Detect which cell encompasses the target text, then output its [X, Y] center coordinate. 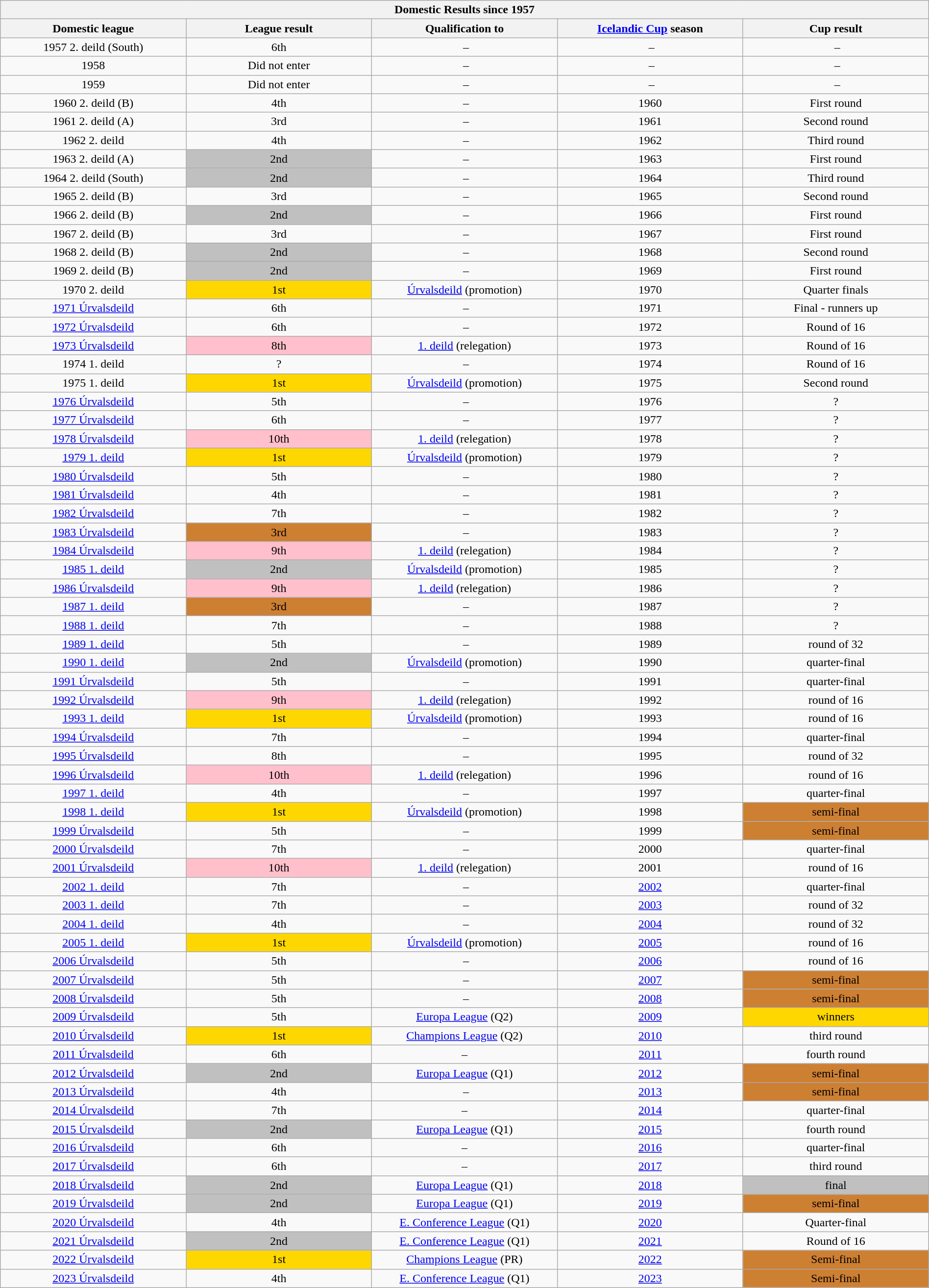
2005 [650, 942]
1992 [650, 700]
1964 2. deild (South) [93, 177]
1998 [650, 812]
1967 2. deild (B) [93, 234]
1973 [650, 346]
2005 1. deild [93, 942]
1968 [650, 252]
1966 [650, 215]
2014 [650, 1110]
2015 Úrvalsdeild [93, 1129]
1991 Úrvalsdeild [93, 681]
1960 2. deild (B) [93, 103]
1971 [650, 308]
1992 Úrvalsdeild [93, 700]
2017 Úrvalsdeild [93, 1166]
League result [279, 28]
1958 [93, 66]
1986 [650, 588]
1959 [93, 84]
2021 Úrvalsdeild [93, 1241]
2007 Úrvalsdeild [93, 980]
2022 [650, 1260]
final [836, 1185]
1987 [650, 607]
2006 Úrvalsdeild [93, 961]
2002 1. deild [93, 887]
2013 [650, 1091]
1980 Úrvalsdeild [93, 476]
1982 Úrvalsdeild [93, 513]
2019 [650, 1204]
2003 1. deild [93, 905]
1972 Úrvalsdeild [93, 327]
Quarter-final [836, 1222]
1984 [650, 551]
2009 [650, 1017]
1981 [650, 495]
2015 [650, 1129]
1976 Úrvalsdeild [93, 401]
Icelandic Cup season [650, 28]
1988 1. deild [93, 625]
2019 Úrvalsdeild [93, 1204]
1999 [650, 831]
1971 Úrvalsdeild [93, 308]
1993 [650, 718]
1963 2. deild (A) [93, 159]
1987 1. deild [93, 607]
1979 1. deild [93, 457]
2006 [650, 961]
1985 1. deild [93, 570]
1957 2. deild (South) [93, 47]
1965 2. deild (B) [93, 196]
2009 Úrvalsdeild [93, 1017]
Champions League (PR) [464, 1260]
1995 Úrvalsdeild [93, 756]
1963 [650, 159]
2007 [650, 980]
1969 [650, 271]
2008 [650, 998]
2023 [650, 1278]
1995 [650, 756]
2014 Úrvalsdeild [93, 1110]
2018 Úrvalsdeild [93, 1185]
1975 1. deild [93, 383]
1980 [650, 476]
1961 2. deild (A) [93, 122]
1985 [650, 570]
2010 [650, 1036]
2001 [650, 868]
winners [836, 1017]
2000 Úrvalsdeild [93, 849]
1994 [650, 737]
1990 1. deild [93, 663]
1974 [650, 364]
Domestic league [93, 28]
2013 Úrvalsdeild [93, 1091]
1982 [650, 513]
1996 Úrvalsdeild [93, 774]
1988 [650, 625]
1973 Úrvalsdeild [93, 346]
2020 [650, 1222]
1996 [650, 774]
2004 1. deild [93, 924]
2001 Úrvalsdeild [93, 868]
2016 Úrvalsdeild [93, 1148]
2008 Úrvalsdeild [93, 998]
Cup result [836, 28]
2002 [650, 887]
1999 Úrvalsdeild [93, 831]
1997 [650, 793]
1966 2. deild (B) [93, 215]
1983 Úrvalsdeild [93, 532]
1994 Úrvalsdeild [93, 737]
2017 [650, 1166]
1977 Úrvalsdeild [93, 420]
1962 [650, 140]
1989 1. deild [93, 644]
1978 [650, 439]
2016 [650, 1148]
1965 [650, 196]
Domestic Results since 1957 [464, 10]
1978 Úrvalsdeild [93, 439]
1970 2. deild [93, 290]
Quarter finals [836, 290]
2010 Úrvalsdeild [93, 1036]
1983 [650, 532]
1974 1. deild [93, 364]
1967 [650, 234]
1990 [650, 663]
2004 [650, 924]
Champions League (Q2) [464, 1036]
1969 2. deild (B) [93, 271]
1968 2. deild (B) [93, 252]
1962 2. deild [93, 140]
1961 [650, 122]
Europa League (Q2) [464, 1017]
1964 [650, 177]
1970 [650, 290]
Qualification to [464, 28]
1960 [650, 103]
2018 [650, 1185]
2022 Úrvalsdeild [93, 1260]
2020 Úrvalsdeild [93, 1222]
1975 [650, 383]
2011 Úrvalsdeild [93, 1054]
1997 1. deild [93, 793]
2012 [650, 1073]
2012 Úrvalsdeild [93, 1073]
2000 [650, 849]
1972 [650, 327]
1977 [650, 420]
2011 [650, 1054]
1984 Úrvalsdeild [93, 551]
1998 1. deild [93, 812]
1991 [650, 681]
1989 [650, 644]
1986 Úrvalsdeild [93, 588]
2021 [650, 1241]
1976 [650, 401]
Final - runners up [836, 308]
1981 Úrvalsdeild [93, 495]
1993 1. deild [93, 718]
1979 [650, 457]
2023 Úrvalsdeild [93, 1278]
2003 [650, 905]
